Capture the cell that displays the provided text and extract its (x, y) central coordinate. 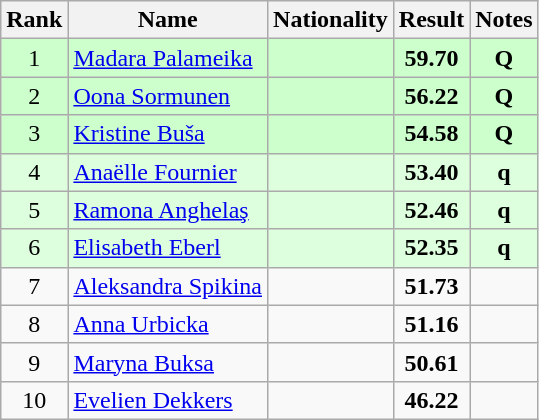
52.35 (431, 248)
Name (168, 20)
2 (34, 96)
Kristine Buša (168, 134)
53.40 (431, 172)
46.22 (431, 400)
Aleksandra Spikina (168, 286)
Nationality (331, 20)
8 (34, 324)
9 (34, 362)
Rank (34, 20)
4 (34, 172)
7 (34, 286)
Evelien Dekkers (168, 400)
Result (431, 20)
Maryna Buksa (168, 362)
5 (34, 210)
51.16 (431, 324)
59.70 (431, 58)
50.61 (431, 362)
3 (34, 134)
Anaëlle Fournier (168, 172)
Madara Palameika (168, 58)
6 (34, 248)
Anna Urbicka (168, 324)
10 (34, 400)
1 (34, 58)
54.58 (431, 134)
51.73 (431, 286)
Notes (504, 20)
Elisabeth Eberl (168, 248)
56.22 (431, 96)
52.46 (431, 210)
Ramona Anghelaş (168, 210)
Oona Sormunen (168, 96)
